Determine the (x, y) coordinate at the center of the cell enclosing the given text.  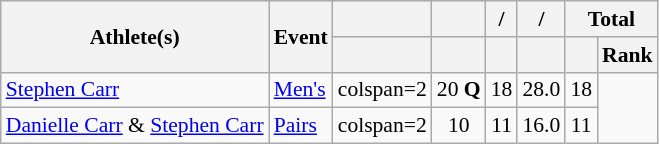
16.0 (541, 126)
28.0 (541, 90)
Total (611, 19)
Event (301, 36)
10 (459, 126)
20 Q (459, 90)
Stephen Carr (135, 90)
Men's (301, 90)
Athlete(s) (135, 36)
Pairs (301, 126)
Danielle Carr & Stephen Carr (135, 126)
Rank (628, 55)
